Locate the cell with the specified text and output its (x, y) center coordinate. 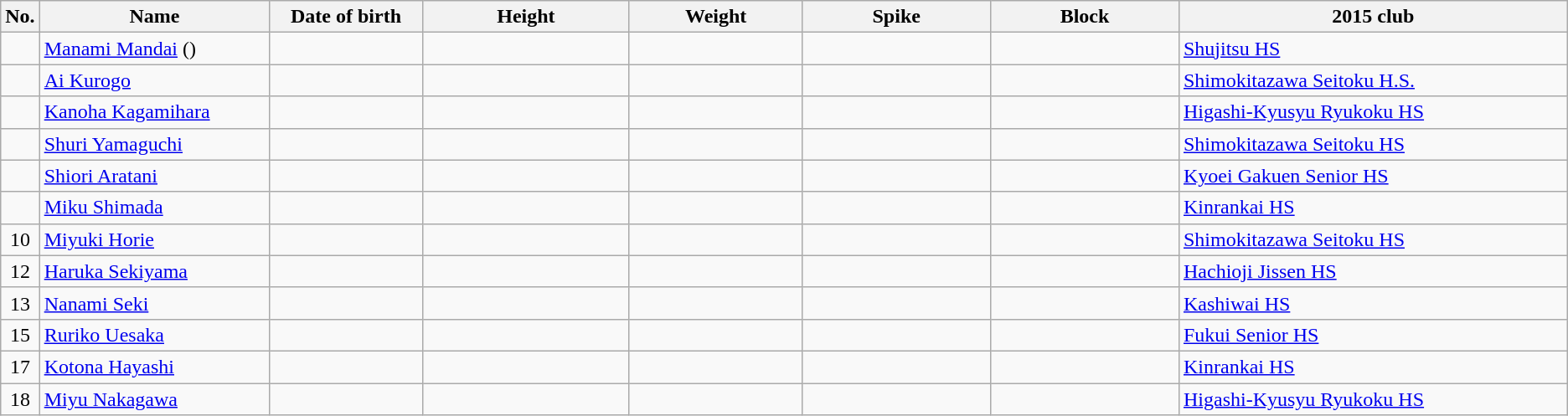
Nanami Seki (154, 303)
Shuri Yamaguchi (154, 144)
Block (1086, 17)
Shiori Aratani (154, 176)
Kashiwai HS (1373, 303)
Ai Kurogo (154, 80)
Height (526, 17)
18 (20, 399)
Shujitsu HS (1373, 49)
Miyu Nakagawa (154, 399)
No. (20, 17)
Weight (715, 17)
2015 club (1373, 17)
10 (20, 239)
12 (20, 271)
Fukui Senior HS (1373, 335)
Spike (896, 17)
Kotona Hayashi (154, 367)
Ruriko Uesaka (154, 335)
15 (20, 335)
13 (20, 303)
Kyoei Gakuen Senior HS (1373, 176)
Hachioji Jissen HS (1373, 271)
Kanoha Kagamihara (154, 112)
Miyuki Horie (154, 239)
Shimokitazawa Seitoku H.S. (1373, 80)
17 (20, 367)
Manami Mandai () (154, 49)
Haruka Sekiyama (154, 271)
Miku Shimada (154, 208)
Date of birth (347, 17)
Name (154, 17)
